Pinpoint the cell where the given text exists, returning its [X, Y] midpoint coordinate. 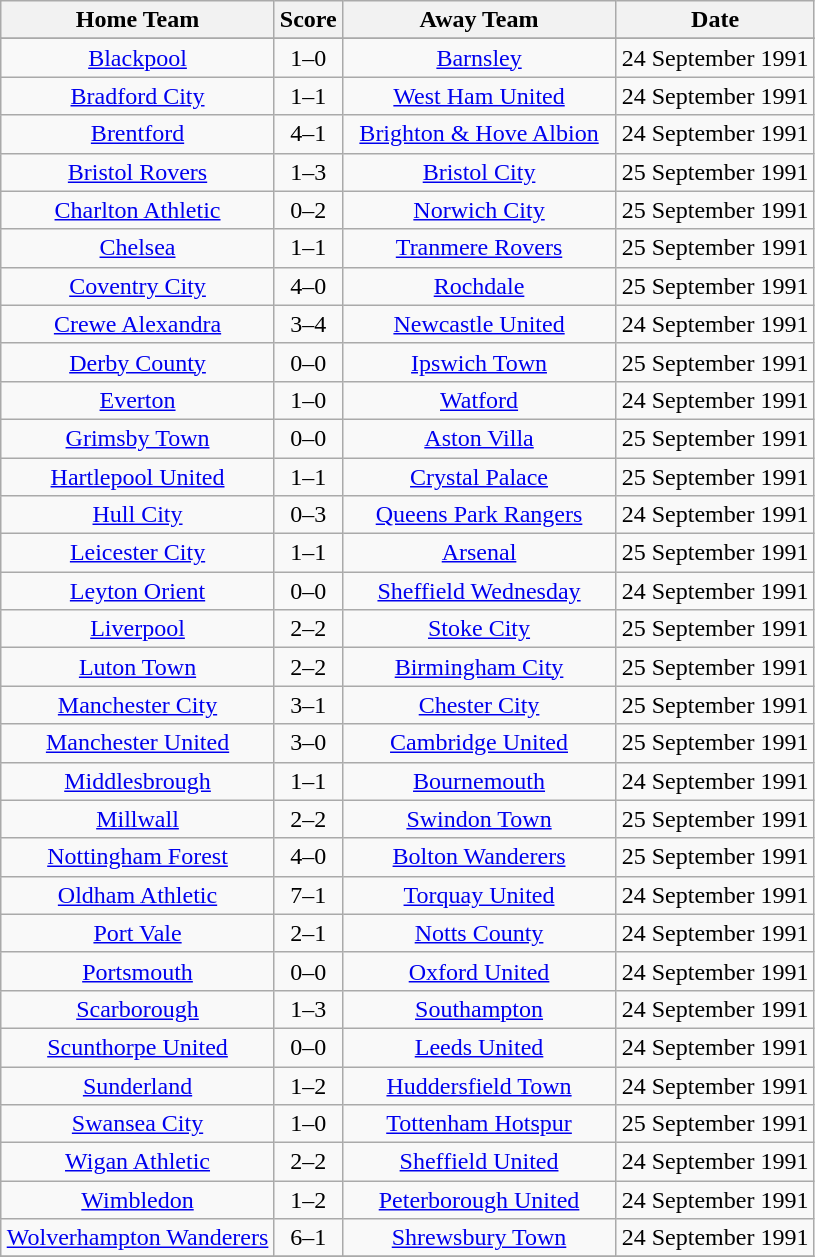
Huddersfield Town [479, 1085]
West Ham United [479, 96]
Stoke City [479, 629]
Aston Villa [479, 438]
Shrewsbury Town [479, 1238]
Leicester City [138, 553]
Liverpool [138, 629]
Bristol City [479, 172]
Oxford United [479, 971]
Cambridge United [479, 743]
Oldham Athletic [138, 895]
6–1 [308, 1238]
7–1 [308, 895]
Wolverhampton Wanderers [138, 1238]
Birmingham City [479, 667]
Arsenal [479, 553]
0–2 [308, 210]
Grimsby Town [138, 438]
Manchester City [138, 705]
Swindon Town [479, 819]
Scunthorpe United [138, 1047]
Ipswich Town [479, 362]
Blackpool [138, 58]
Wimbledon [138, 1200]
Luton Town [138, 667]
Southampton [479, 1009]
Hartlepool United [138, 477]
Rochdale [479, 286]
Sheffield Wednesday [479, 591]
Brentford [138, 134]
Newcastle United [479, 324]
Tottenham Hotspur [479, 1124]
Watford [479, 400]
Portsmouth [138, 971]
Bolton Wanderers [479, 857]
Charlton Athletic [138, 210]
Torquay United [479, 895]
Bradford City [138, 96]
Peterborough United [479, 1200]
Swansea City [138, 1124]
Bournemouth [479, 781]
0–3 [308, 515]
Sheffield United [479, 1162]
Millwall [138, 819]
Chelsea [138, 248]
3–0 [308, 743]
Middlesbrough [138, 781]
Crewe Alexandra [138, 324]
Leeds United [479, 1047]
Everton [138, 400]
Leyton Orient [138, 591]
Norwich City [479, 210]
Hull City [138, 515]
Wigan Athletic [138, 1162]
3–1 [308, 705]
Barnsley [479, 58]
Queens Park Rangers [479, 515]
Away Team [479, 20]
Coventry City [138, 286]
Nottingham Forest [138, 857]
Crystal Palace [479, 477]
2–1 [308, 933]
Chester City [479, 705]
Score [308, 20]
3–4 [308, 324]
Date [716, 20]
Brighton & Hove Albion [479, 134]
4–1 [308, 134]
Notts County [479, 933]
Sunderland [138, 1085]
Scarborough [138, 1009]
Port Vale [138, 933]
Derby County [138, 362]
Manchester United [138, 743]
Tranmere Rovers [479, 248]
Home Team [138, 20]
Bristol Rovers [138, 172]
